Detect which cell encompasses the target text, then output its (X, Y) center coordinate. 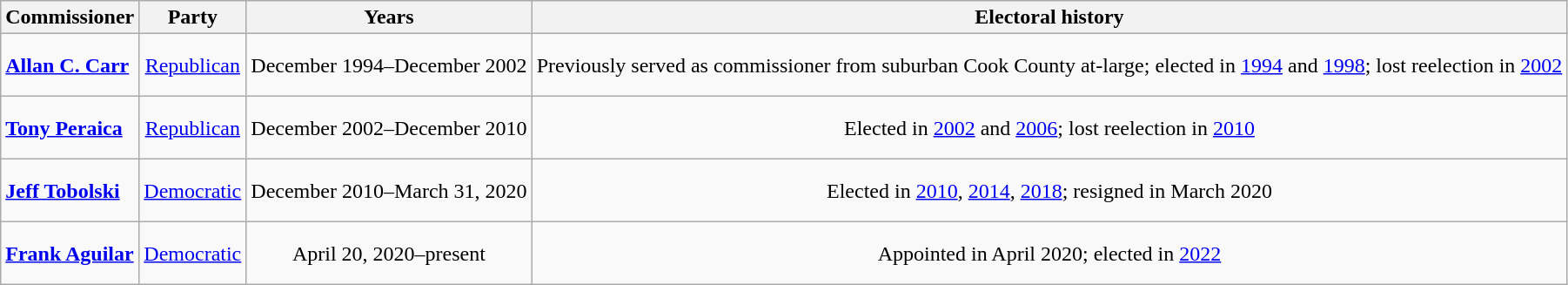
Years (389, 17)
Electoral history (1049, 17)
Frank Aguilar (70, 254)
Elected in 2002 and 2006; lost reelection in 2010 (1049, 128)
Commissioner (70, 17)
Allan C. Carr (70, 65)
April 20, 2020–present (389, 254)
Previously served as commissioner from suburban Cook County at-large; elected in 1994 and 1998; lost reelection in 2002 (1049, 65)
Appointed in April 2020; elected in 2022 (1049, 254)
December 2002–December 2010 (389, 128)
December 1994–December 2002 (389, 65)
Party (193, 17)
Tony Peraica (70, 128)
Jeff Tobolski (70, 191)
Elected in 2010, 2014, 2018; resigned in March 2020 (1049, 191)
December 2010–March 31, 2020 (389, 191)
